Determine the (x, y) coordinate at the center of the cell enclosing the given text.  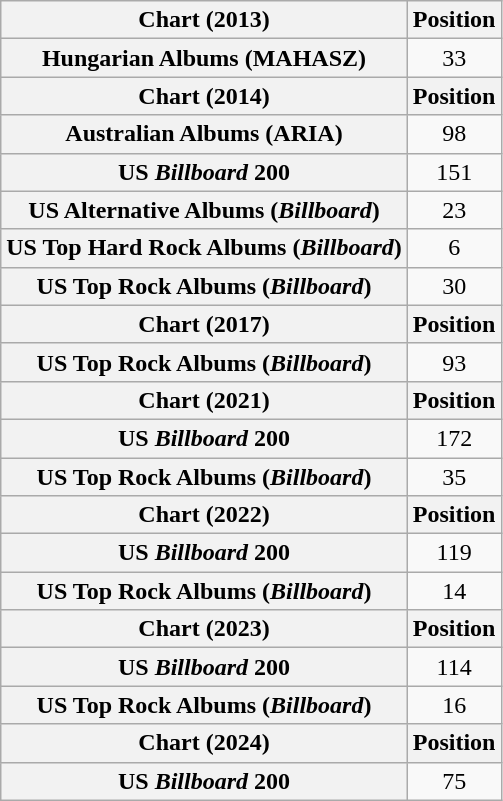
US Top Hard Rock Albums (Billboard) (204, 248)
Chart (2014) (204, 96)
35 (454, 477)
119 (454, 553)
US Alternative Albums (Billboard) (204, 210)
Chart (2021) (204, 400)
Chart (2024) (204, 743)
Chart (2017) (204, 324)
Chart (2013) (204, 20)
98 (454, 134)
30 (454, 286)
Hungarian Albums (MAHASZ) (204, 58)
Chart (2023) (204, 629)
151 (454, 172)
6 (454, 248)
75 (454, 781)
93 (454, 362)
16 (454, 705)
33 (454, 58)
23 (454, 210)
172 (454, 438)
Australian Albums (ARIA) (204, 134)
114 (454, 667)
Chart (2022) (204, 515)
14 (454, 591)
